Provide the (x, y) coordinate of the cell's center where the given text is located.  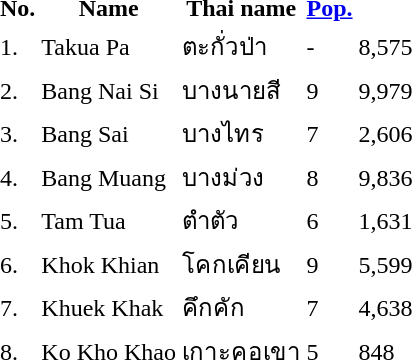
Takua Pa (109, 46)
Tam Tua (109, 220)
Khok Khian (109, 264)
8 (330, 177)
ตะกั่วป่า (241, 46)
6 (330, 220)
ตำตัว (241, 220)
บางนายสี (241, 90)
บางม่วง (241, 177)
คึกคัก (241, 308)
- (330, 46)
โคกเคียน (241, 264)
บางไทร (241, 134)
Khuek Khak (109, 308)
Bang Muang (109, 177)
Bang Nai Si (109, 90)
Bang Sai (109, 134)
